Locate the cell with the specified text and output its (X, Y) center coordinate. 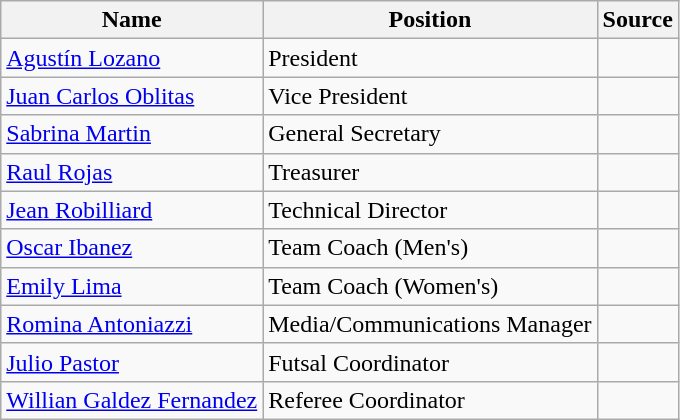
Source (638, 20)
Media/Communications Manager (430, 324)
Team Coach (Women's) (430, 286)
Emily Lima (132, 286)
President (430, 58)
Sabrina Martin (132, 134)
Referee Coordinator (430, 400)
Futsal Coordinator (430, 362)
Vice President (430, 96)
Jean Robilliard (132, 210)
General Secretary (430, 134)
Romina Antoniazzi (132, 324)
Position (430, 20)
Technical Director (430, 210)
Treasurer (430, 172)
Juan Carlos Oblitas (132, 96)
Team Coach (Men's) (430, 248)
Julio Pastor (132, 362)
Agustín Lozano (132, 58)
Willian Galdez Fernandez (132, 400)
Name (132, 20)
Raul Rojas (132, 172)
Oscar Ibanez (132, 248)
